Detect which cell encompasses the target text, then output its (x, y) center coordinate. 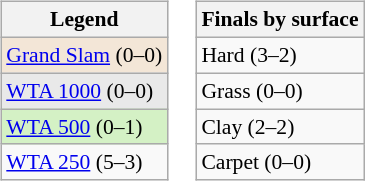
WTA 1000 (0–0) (84, 91)
Grass (0–0) (280, 91)
Carpet (0–0) (280, 162)
WTA 500 (0–1) (84, 127)
Grand Slam (0–0) (84, 55)
Legend (84, 20)
WTA 250 (5–3) (84, 162)
Hard (3–2) (280, 55)
Finals by surface (280, 20)
Clay (2–2) (280, 127)
